Identify which cell holds the provided text, then report its [x, y] central coordinate. 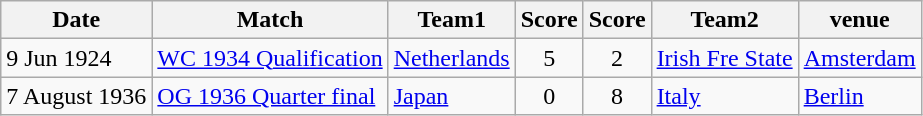
venue [860, 20]
Match [270, 20]
5 [549, 58]
2 [617, 58]
OG 1936 Quarter final [270, 96]
7 August 1936 [76, 96]
Amsterdam [860, 58]
8 [617, 96]
Netherlands [452, 58]
Berlin [860, 96]
Date [76, 20]
Italy [724, 96]
Japan [452, 96]
0 [549, 96]
9 Jun 1924 [76, 58]
Irish Fre State [724, 58]
WC 1934 Qualification [270, 58]
Team2 [724, 20]
Team1 [452, 20]
